Output the (x, y) coordinate of the center of the cell containing the given text.  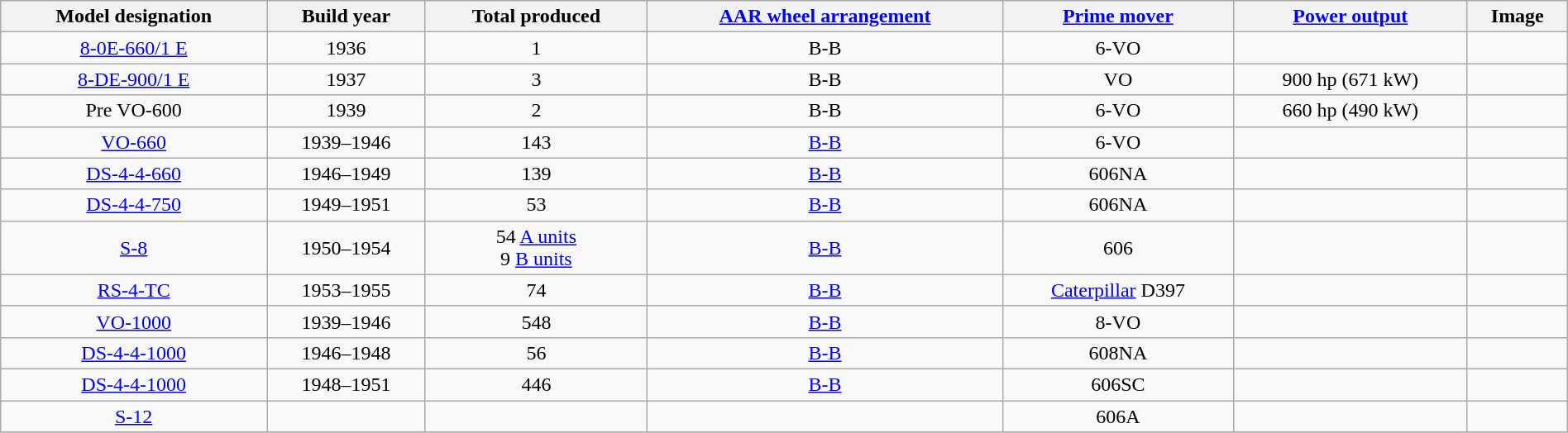
DS-4-4-750 (134, 205)
DS-4-4-660 (134, 174)
1936 (347, 48)
660 hp (490 kW) (1350, 111)
1946–1949 (347, 174)
Prime mover (1118, 17)
Caterpillar D397 (1118, 290)
Image (1517, 17)
606SC (1118, 384)
RS-4-TC (134, 290)
606 (1118, 248)
74 (536, 290)
1949–1951 (347, 205)
1950–1954 (347, 248)
143 (536, 142)
54 A units9 B units (536, 248)
8-DE-900/1 E (134, 79)
Build year (347, 17)
548 (536, 321)
446 (536, 384)
8-VO (1118, 321)
3 (536, 79)
Power output (1350, 17)
1946–1948 (347, 353)
S-12 (134, 416)
Model designation (134, 17)
VO-660 (134, 142)
AAR wheel arrangement (825, 17)
608NA (1118, 353)
1937 (347, 79)
1 (536, 48)
2 (536, 111)
S-8 (134, 248)
VO-1000 (134, 321)
139 (536, 174)
1939 (347, 111)
53 (536, 205)
900 hp (671 kW) (1350, 79)
56 (536, 353)
Pre VO-600 (134, 111)
Total produced (536, 17)
606A (1118, 416)
VO (1118, 79)
1948–1951 (347, 384)
8-0E-660/1 E (134, 48)
1953–1955 (347, 290)
